Scan for the cell matching the given text and deliver its (x, y) coordinate at center. 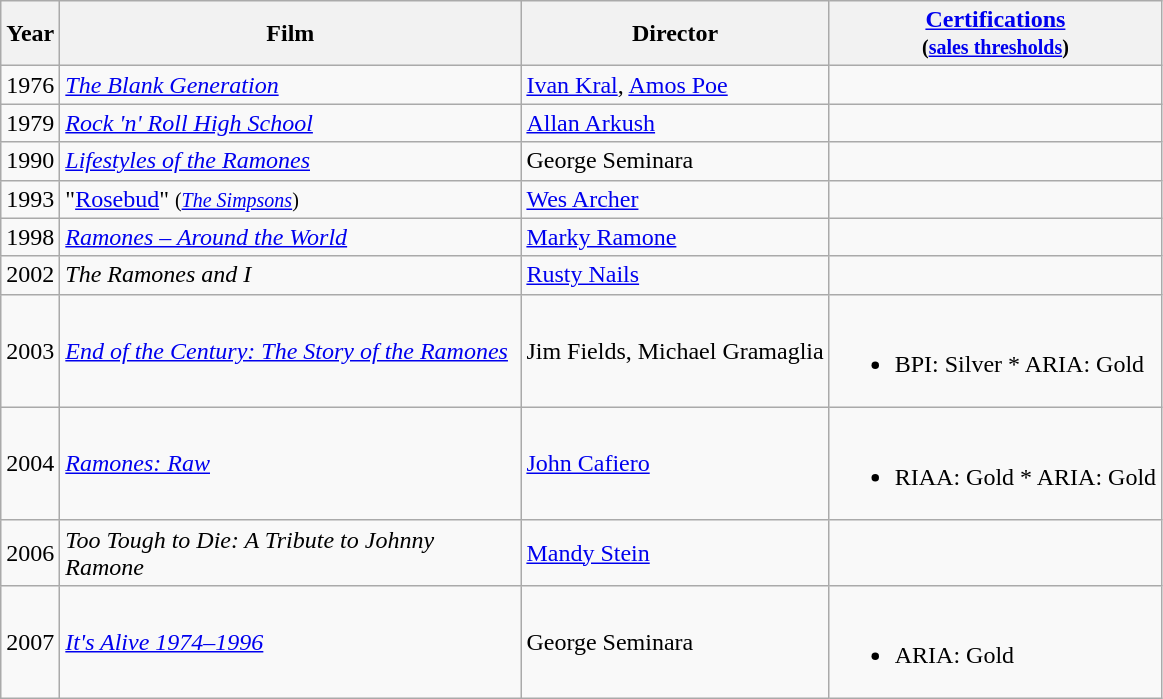
Wes Archer (675, 199)
Ivan Kral, Amos Poe (675, 85)
2002 (30, 275)
Ramones – Around the World (290, 237)
The Ramones and I (290, 275)
1979 (30, 123)
Rusty Nails (675, 275)
Director (675, 34)
2004 (30, 464)
ARIA: Gold (995, 642)
2007 (30, 642)
Lifestyles of the Ramones (290, 161)
Rock 'n' Roll High School (290, 123)
Ramones: Raw (290, 464)
RIAA: Gold * ARIA: Gold (995, 464)
Year (30, 34)
BPI: Silver * ARIA: Gold (995, 350)
Allan Arkush (675, 123)
"Rosebud" (The Simpsons) (290, 199)
1998 (30, 237)
Mandy Stein (675, 552)
The Blank Generation (290, 85)
2003 (30, 350)
John Cafiero (675, 464)
1990 (30, 161)
Film (290, 34)
Certifications(sales thresholds) (995, 34)
1993 (30, 199)
1976 (30, 85)
Too Tough to Die: A Tribute to Johnny Ramone (290, 552)
Jim Fields, Michael Gramaglia (675, 350)
Marky Ramone (675, 237)
It's Alive 1974–1996 (290, 642)
2006 (30, 552)
End of the Century: The Story of the Ramones (290, 350)
